Provide the [X, Y] coordinate of the cell's center where the given text is located.  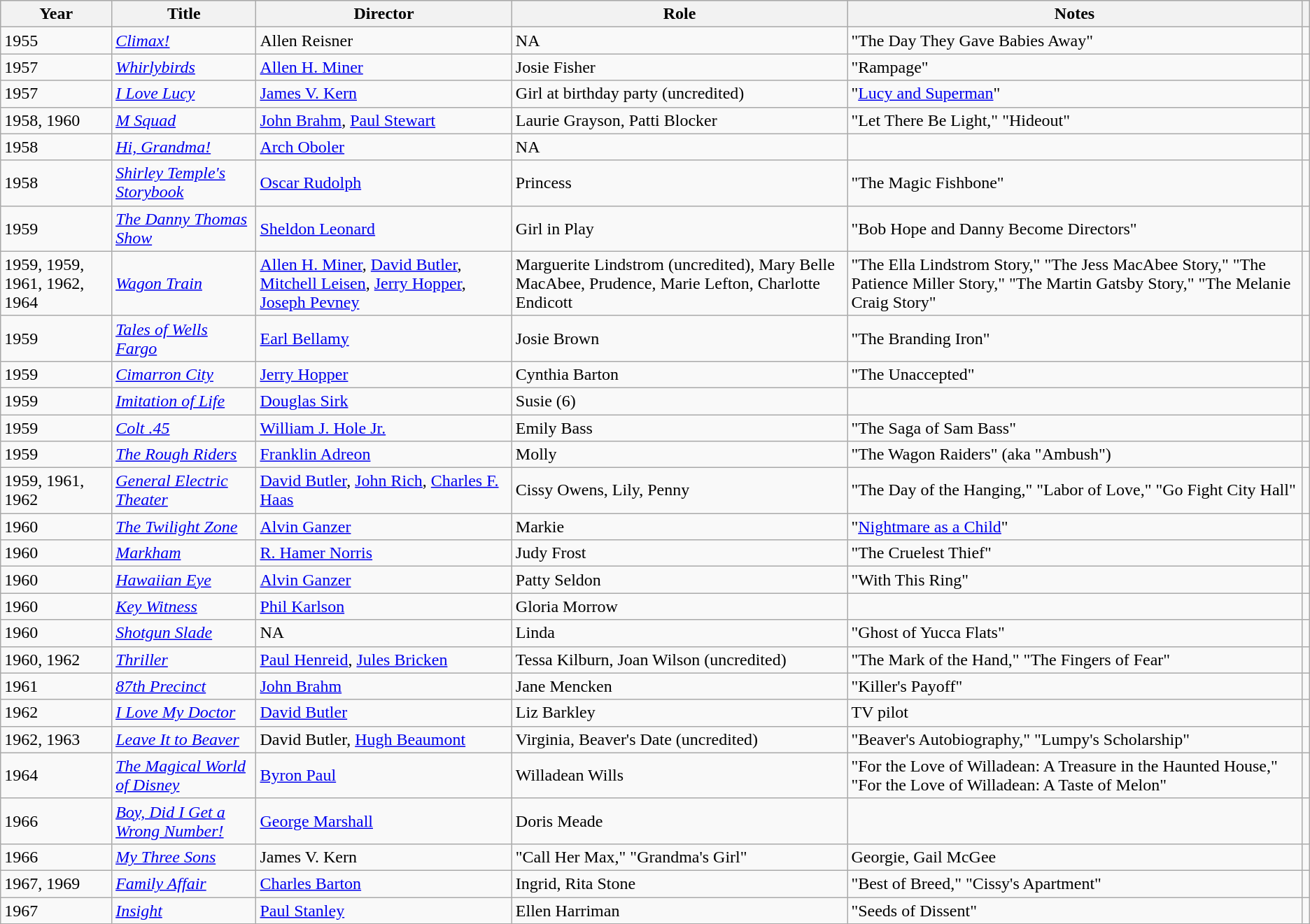
Franklin Adreon [383, 455]
"Beaver's Autobiography," "Lumpy's Scholarship" [1075, 739]
Year [56, 14]
"The Magic Fishbone" [1075, 183]
Patty Seldon [679, 580]
Emily Bass [679, 427]
The Rough Riders [184, 455]
George Marshall [383, 821]
Susie (6) [679, 401]
"For the Love of Willadean: A Treasure in the Haunted House," "For the Love of Willadean: A Taste of Melon" [1075, 775]
William J. Hole Jr. [383, 427]
"Lucy and Superman" [1075, 94]
Imitation of Life [184, 401]
Boy, Did I Get a Wrong Number! [184, 821]
"Let There Be Light," "Hideout" [1075, 120]
Allen H. Miner, David Butler, Mitchell Leisen, Jerry Hopper, Joseph Pevney [383, 283]
Cissy Owens, Lily, Penny [679, 491]
1959, 1959, 1961, 1962, 1964 [56, 283]
Markie [679, 527]
1964 [56, 775]
Molly [679, 455]
1960, 1962 [56, 660]
R. Hamer Norris [383, 553]
Paul Henreid, Jules Bricken [383, 660]
"The Ella Lindstrom Story," "The Jess MacAbee Story," "The Patience Miller Story," "The Martin Gatsby Story," "The Melanie Craig Story" [1075, 283]
"Killer's Payoff" [1075, 686]
General Electric Theater [184, 491]
Jerry Hopper [383, 374]
Allen H. Miner [383, 67]
1967, 1969 [56, 883]
Wagon Train [184, 283]
Phil Karlson [383, 606]
The Twilight Zone [184, 527]
"With This Ring" [1075, 580]
"The Cruelest Thief" [1075, 553]
The Danny Thomas Show [184, 228]
Cimarron City [184, 374]
Girl at birthday party (uncredited) [679, 94]
Charles Barton [383, 883]
Princess [679, 183]
"Seeds of Dissent" [1075, 910]
Laurie Grayson, Patti Blocker [679, 120]
Ellen Harriman [679, 910]
1962 [56, 713]
Virginia, Beaver's Date (uncredited) [679, 739]
Earl Bellamy [383, 339]
Tales of Wells Fargo [184, 339]
"The Saga of Sam Bass" [1075, 427]
David Butler, John Rich, Charles F. Haas [383, 491]
Gloria Morrow [679, 606]
John Brahm, Paul Stewart [383, 120]
Shirley Temple's Storybook [184, 183]
David Butler, Hugh Beaumont [383, 739]
1959, 1961, 1962 [56, 491]
"Ghost of Yucca Flats" [1075, 633]
Byron Paul [383, 775]
Sheldon Leonard [383, 228]
Role [679, 14]
Marguerite Lindstrom (uncredited), Mary Belle MacAbee, Prudence, Marie Lefton, Charlotte Endicott [679, 283]
M Squad [184, 120]
Markham [184, 553]
Oscar Rudolph [383, 183]
Thriller [184, 660]
Insight [184, 910]
1962, 1963 [56, 739]
The Magical World of Disney [184, 775]
"The Day They Gave Babies Away" [1075, 41]
Hawaiian Eye [184, 580]
"The Branding Iron" [1075, 339]
Ingrid, Rita Stone [679, 883]
Liz Barkley [679, 713]
Tessa Kilburn, Joan Wilson (uncredited) [679, 660]
"The Unaccepted" [1075, 374]
Leave It to Beaver [184, 739]
Georgie, Gail McGee [1075, 857]
Girl in Play [679, 228]
87th Precinct [184, 686]
Whirlybirds [184, 67]
1967 [56, 910]
"The Day of the Hanging," "Labor of Love," "Go Fight City Hall" [1075, 491]
1961 [56, 686]
John Brahm [383, 686]
Colt .45 [184, 427]
Linda [679, 633]
Cynthia Barton [679, 374]
"Best of Breed," "Cissy's Apartment" [1075, 883]
Hi, Grandma! [184, 147]
Title [184, 14]
Douglas Sirk [383, 401]
Paul Stanley [383, 910]
"Call Her Max," "Grandma's Girl" [679, 857]
"Nightmare as a Child" [1075, 527]
TV pilot [1075, 713]
I Love My Doctor [184, 713]
Allen Reisner [383, 41]
1955 [56, 41]
Josie Brown [679, 339]
"Rampage" [1075, 67]
Jane Mencken [679, 686]
David Butler [383, 713]
I Love Lucy [184, 94]
"The Mark of the Hand," "The Fingers of Fear" [1075, 660]
"The Wagon Raiders" (aka "Ambush") [1075, 455]
Doris Meade [679, 821]
Climax! [184, 41]
Arch Oboler [383, 147]
Josie Fisher [679, 67]
Key Witness [184, 606]
Notes [1075, 14]
My Three Sons [184, 857]
Family Affair [184, 883]
"Bob Hope and Danny Become Directors" [1075, 228]
Willadean Wills [679, 775]
Judy Frost [679, 553]
1958, 1960 [56, 120]
Director [383, 14]
Shotgun Slade [184, 633]
